Locate the cell with the specified text and output its (x, y) center coordinate. 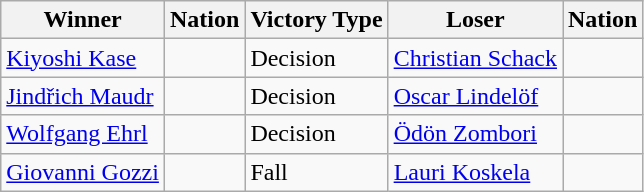
Lauri Koskela (475, 172)
Christian Schack (475, 58)
Winner (83, 20)
Victory Type (316, 20)
Oscar Lindelöf (475, 96)
Kiyoshi Kase (83, 58)
Fall (316, 172)
Ödön Zombori (475, 134)
Wolfgang Ehrl (83, 134)
Jindřich Maudr (83, 96)
Loser (475, 20)
Giovanni Gozzi (83, 172)
